Pinpoint the cell where the given text exists, returning its (X, Y) midpoint coordinate. 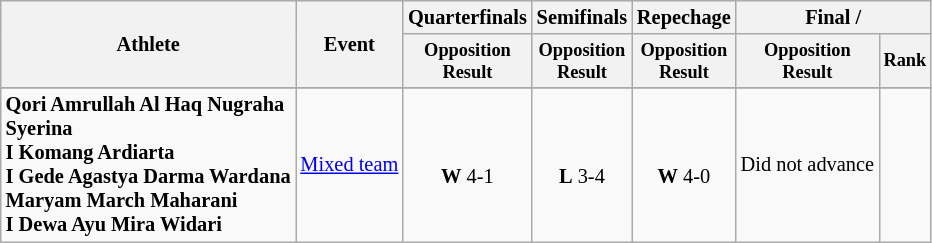
L 3-4 (582, 165)
Repechage (684, 17)
Final / (834, 17)
Qori Amrullah Al Haq NugrahaSyerinaI Komang ArdiartaI Gede Agastya Darma WardanaMaryam March MaharaniI Dewa Ayu Mira Widari (148, 165)
W 4-1 (468, 165)
Did not advance (808, 165)
Quarterfinals (468, 17)
Event (350, 44)
Rank (905, 61)
Semifinals (582, 17)
W 4-0 (684, 165)
Mixed team (350, 165)
Athlete (148, 44)
